Locate the cell with the specified text and output its [x, y] center coordinate. 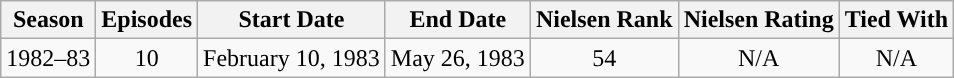
Nielsen Rating [758, 20]
Tied With [896, 20]
Season [48, 20]
End Date [458, 20]
May 26, 1983 [458, 58]
February 10, 1983 [292, 58]
Episodes [147, 20]
1982–83 [48, 58]
Nielsen Rank [604, 20]
54 [604, 58]
10 [147, 58]
Start Date [292, 20]
